For the text-containing cell, return its midpoint in (X, Y) coordinate format. 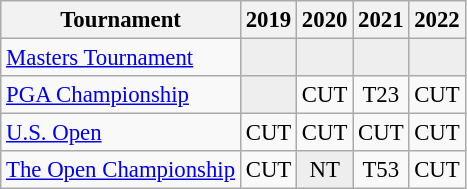
Masters Tournament (121, 58)
T23 (381, 95)
The Open Championship (121, 170)
U.S. Open (121, 133)
PGA Championship (121, 95)
2019 (268, 20)
Tournament (121, 20)
NT (325, 170)
2020 (325, 20)
2021 (381, 20)
2022 (437, 20)
T53 (381, 170)
